Return the [X, Y] coordinate for the center point of the cell that contains the specified text.  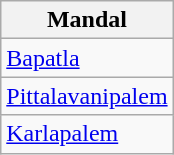
Karlapalem [87, 134]
Bapatla [87, 58]
Mandal [87, 20]
Pittalavanipalem [87, 96]
